Find where the given text appears and provide that cell's center as [X, Y] coordinate. 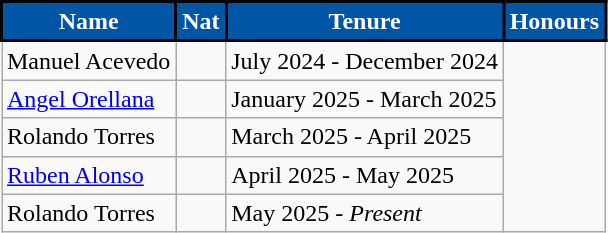
April 2025 - May 2025 [365, 175]
Ruben Alonso [89, 175]
July 2024 - December 2024 [365, 60]
March 2025 - April 2025 [365, 137]
Name [89, 22]
May 2025 - Present [365, 213]
Angel Orellana [89, 99]
January 2025 - March 2025 [365, 99]
Manuel Acevedo [89, 60]
Tenure [365, 22]
Nat [201, 22]
Honours [554, 22]
